Determine the [x, y] coordinate at the center of the cell enclosing the given text.  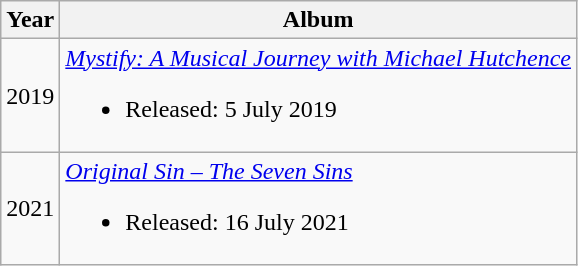
Year [30, 20]
Album [318, 20]
Original Sin – The Seven SinsReleased: 16 July 2021 [318, 208]
Mystify: A Musical Journey with Michael HutchenceReleased: 5 July 2019 [318, 96]
2021 [30, 208]
2019 [30, 96]
